Provide the (X, Y) coordinate of the cell's center where the given text is located.  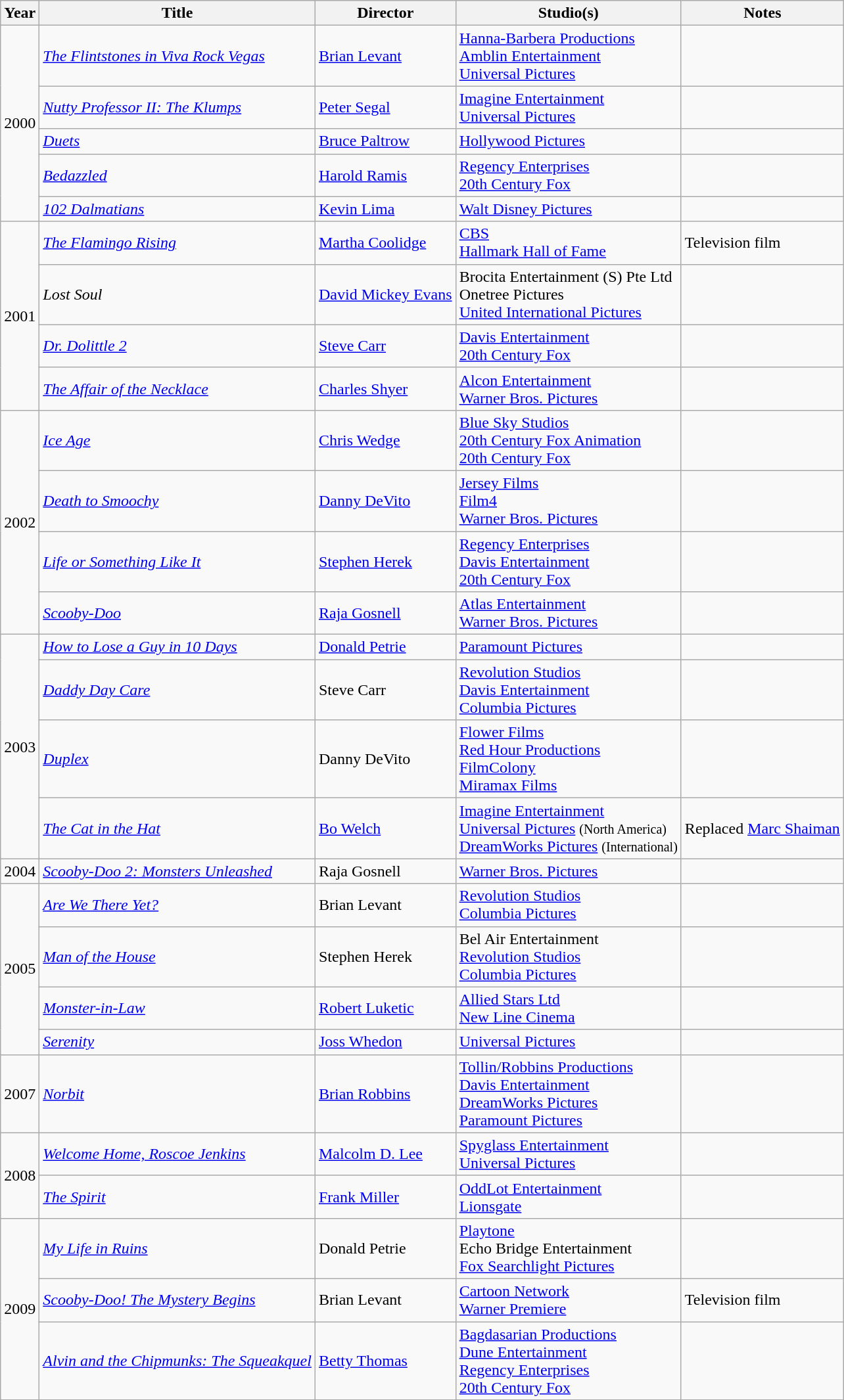
Life or Something Like It (177, 561)
Martha Coolidge (385, 243)
2007 (20, 1093)
PlaytoneEcho Bridge EntertainmentFox Searchlight Pictures (568, 1248)
Blue Sky Studios20th Century Fox Animation20th Century Fox (568, 440)
Paramount Pictures (568, 647)
Chris Wedge (385, 440)
CBSHallmark Hall of Fame (568, 243)
Regency EnterprisesDavis Entertainment20th Century Fox (568, 561)
Man of the House (177, 957)
Spyglass EntertainmentUniversal Pictures (568, 1154)
Death to Smoochy (177, 501)
Regency Enterprises20th Century Fox (568, 175)
Scooby-Doo 2: Monsters Unleashed (177, 871)
Hanna-Barbera ProductionsAmblin EntertainmentUniversal Pictures (568, 56)
Year (20, 13)
Studio(s) (568, 13)
How to Lose a Guy in 10 Days (177, 647)
Walt Disney Pictures (568, 209)
Joss Whedon (385, 1042)
Robert Luketic (385, 1008)
2009 (20, 1309)
The Cat in the Hat (177, 828)
Daddy Day Care (177, 690)
Malcolm D. Lee (385, 1154)
Revolution StudiosColumbia Pictures (568, 905)
Davis Entertainment20th Century Fox (568, 346)
Bo Welch (385, 828)
Jersey FilmsFilm4Warner Bros. Pictures (568, 501)
Frank Miller (385, 1197)
Brian Robbins (385, 1093)
Kevin Lima (385, 209)
Imagine EntertainmentUniversal Pictures (North America)DreamWorks Pictures (International) (568, 828)
Welcome Home, Roscoe Jenkins (177, 1154)
2008 (20, 1175)
2002 (20, 522)
Atlas EntertainmentWarner Bros. Pictures (568, 614)
2003 (20, 746)
Charles Shyer (385, 389)
Monster-in-Law (177, 1008)
Bagdasarian ProductionsDune EntertainmentRegency Enterprises20th Century Fox (568, 1361)
Allied Stars LtdNew Line Cinema (568, 1008)
Warner Bros. Pictures (568, 871)
Director (385, 13)
Brocita Entertainment (S) Pte LtdOnetree PicturesUnited International Pictures (568, 294)
Ice Age (177, 440)
Bedazzled (177, 175)
Duplex (177, 759)
Peter Segal (385, 108)
Are We There Yet? (177, 905)
2004 (20, 871)
Serenity (177, 1042)
Cartoon NetworkWarner Premiere (568, 1299)
Bruce Paltrow (385, 141)
The Spirit (177, 1197)
2001 (20, 315)
Norbit (177, 1093)
Notes (762, 13)
Alvin and the Chipmunks: The Squeakquel (177, 1361)
2005 (20, 969)
2000 (20, 124)
Betty Thomas (385, 1361)
Title (177, 13)
Hollywood Pictures (568, 141)
Bel Air EntertainmentRevolution StudiosColumbia Pictures (568, 957)
Harold Ramis (385, 175)
The Flamingo Rising (177, 243)
Scooby-Doo (177, 614)
Duets (177, 141)
Universal Pictures (568, 1042)
Flower FilmsRed Hour ProductionsFilmColonyMiramax Films (568, 759)
Lost Soul (177, 294)
My Life in Ruins (177, 1248)
OddLot EntertainmentLionsgate (568, 1197)
Nutty Professor II: The Klumps (177, 108)
Dr. Dolittle 2 (177, 346)
Scooby-Doo! The Mystery Begins (177, 1299)
The Affair of the Necklace (177, 389)
Revolution StudiosDavis EntertainmentColumbia Pictures (568, 690)
The Flintstones in Viva Rock Vegas (177, 56)
102 Dalmatians (177, 209)
David Mickey Evans (385, 294)
Tollin/Robbins ProductionsDavis EntertainmentDreamWorks PicturesParamount Pictures (568, 1093)
Replaced Marc Shaiman (762, 828)
Alcon EntertainmentWarner Bros. Pictures (568, 389)
Imagine EntertainmentUniversal Pictures (568, 108)
